Locate the cell with the specified text and output its [x, y] center coordinate. 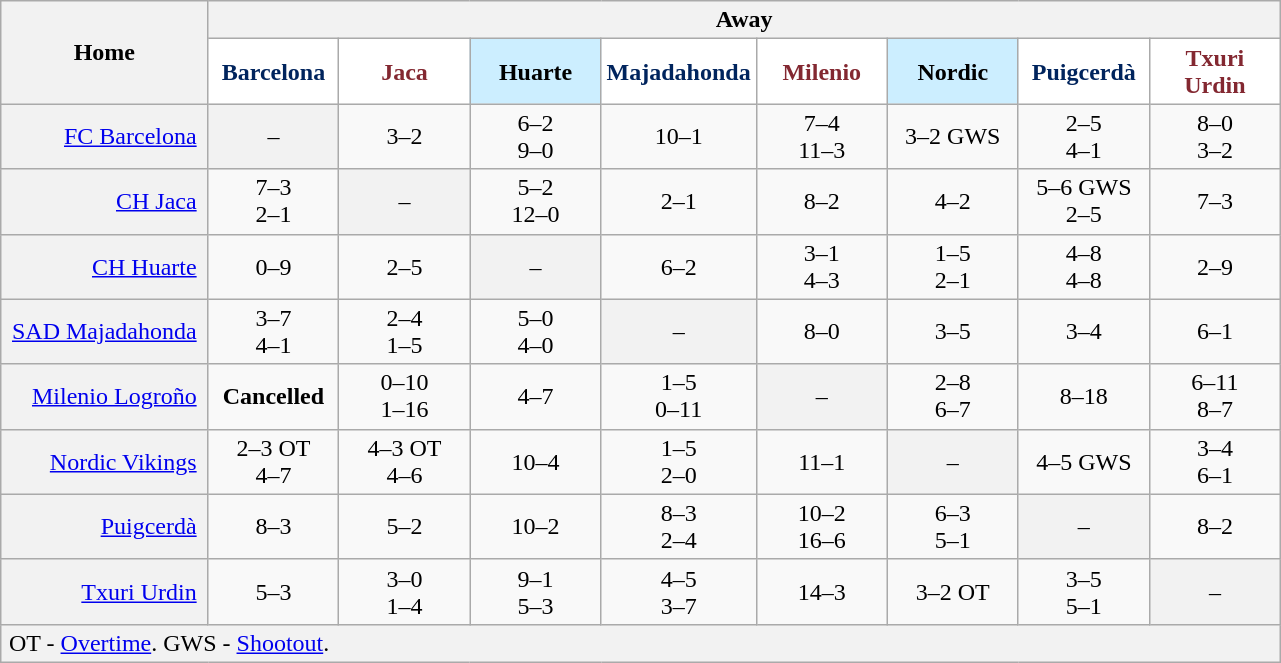
8–03–2 [1214, 136]
3–74–1 [274, 332]
1–50–11 [678, 396]
3–5 [952, 332]
3–14–3 [822, 266]
3–4 [1084, 332]
14–3 [822, 592]
6–2 [678, 266]
6–118–7 [1214, 396]
4–7 [536, 396]
Away [744, 20]
8–3 [274, 526]
Nordic [952, 72]
0–9 [274, 266]
2–3 OT4–7 [274, 462]
8–0 [822, 332]
Milenio [822, 72]
1–52–1 [952, 266]
4–3 OT4–6 [404, 462]
Home [104, 52]
6–29–0 [536, 136]
10–216–6 [822, 526]
4–2 [952, 202]
2–9 [1214, 266]
Majadahonda [678, 72]
5–212–0 [536, 202]
6–35–1 [952, 526]
1–52–0 [678, 462]
CH Jaca [104, 202]
4–5 GWS [1084, 462]
Nordic Vikings [104, 462]
10–4 [536, 462]
11–1 [822, 462]
5–04–0 [536, 332]
5–2 [404, 526]
7–411–3 [822, 136]
10–1 [678, 136]
OT - Overtime. GWS - Shootout. [641, 643]
2–86–7 [952, 396]
3–2 [404, 136]
4–53–7 [678, 592]
5–6 GWS2–5 [1084, 202]
6–1 [1214, 332]
Cancelled [274, 396]
2–41–5 [404, 332]
8–32–4 [678, 526]
3–46–1 [1214, 462]
10–2 [536, 526]
0–101–16 [404, 396]
2–5 [404, 266]
3–2 OT [952, 592]
3–55–1 [1084, 592]
7–32–1 [274, 202]
3–2 GWS [952, 136]
8–18 [1084, 396]
7–3 [1214, 202]
4–84–8 [1084, 266]
SAD Majadahonda [104, 332]
Jaca [404, 72]
5–3 [274, 592]
2–54–1 [1084, 136]
FC Barcelona [104, 136]
CH Huarte [104, 266]
Milenio Logroño [104, 396]
9–15–3 [536, 592]
2–1 [678, 202]
Barcelona [274, 72]
3–01–4 [404, 592]
Huarte [536, 72]
